Capture the cell that displays the provided text and extract its (X, Y) central coordinate. 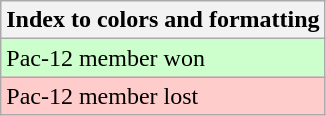
Index to colors and formatting (163, 20)
Pac-12 member won (163, 58)
Pac-12 member lost (163, 96)
